Pinpoint the cell where the given text exists, returning its [x, y] midpoint coordinate. 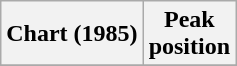
Chart (1985) [72, 34]
Peakposition [189, 34]
